Determine the [X, Y] coordinate at the center of the cell enclosing the given text.  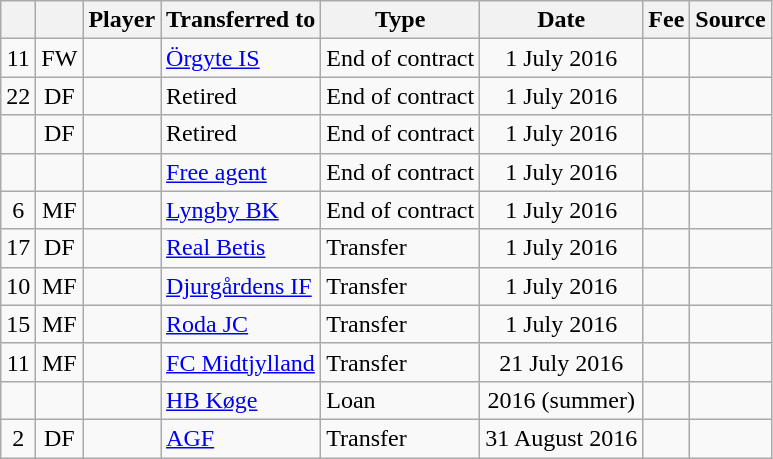
Source [730, 20]
HB Køge [241, 400]
17 [18, 248]
Date [562, 20]
Free agent [241, 172]
Transferred to [241, 20]
10 [18, 286]
2016 (summer) [562, 400]
2 [18, 438]
FC Midtjylland [241, 362]
15 [18, 324]
AGF [241, 438]
Loan [400, 400]
22 [18, 96]
Fee [666, 20]
Player [122, 20]
31 August 2016 [562, 438]
FW [60, 58]
Djurgårdens IF [241, 286]
6 [18, 210]
Type [400, 20]
Real Betis [241, 248]
Örgyte IS [241, 58]
Roda JC [241, 324]
21 July 2016 [562, 362]
Lyngby BK [241, 210]
